Detect which cell encompasses the target text, then output its [X, Y] center coordinate. 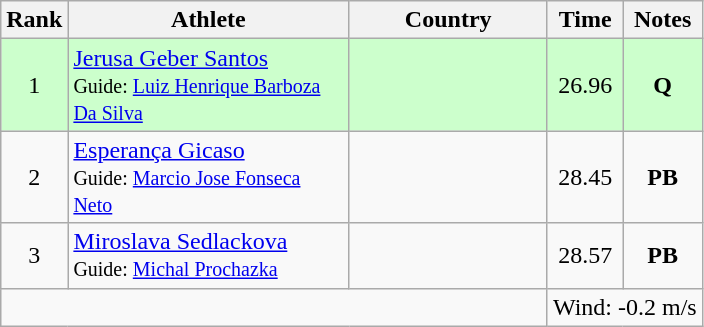
28.57 [584, 256]
26.96 [584, 85]
Notes [662, 20]
Country [448, 20]
Q [662, 85]
Miroslava SedlackovaGuide: Michal Prochazka [208, 256]
Rank [34, 20]
Jerusa Geber SantosGuide: Luiz Henrique Barboza Da Silva [208, 85]
28.45 [584, 177]
2 [34, 177]
1 [34, 85]
Time [584, 20]
Esperança GicasoGuide: Marcio Jose Fonseca Neto [208, 177]
Wind: -0.2 m/s [624, 307]
Athlete [208, 20]
3 [34, 256]
